Determine the [x, y] coordinate at the center of the cell enclosing the given text.  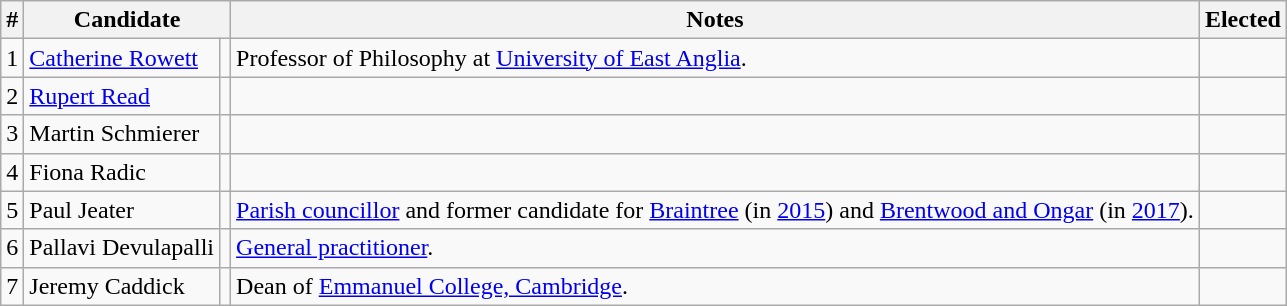
# [12, 20]
General practitioner. [716, 248]
Pallavi Devulapalli [122, 248]
4 [12, 172]
Elected [1242, 20]
Dean of Emmanuel College, Cambridge. [716, 286]
Parish councillor and former candidate for Braintree (in 2015) and Brentwood and Ongar (in 2017). [716, 210]
1 [12, 58]
7 [12, 286]
Professor of Philosophy at University of East Anglia. [716, 58]
6 [12, 248]
Candidate [128, 20]
2 [12, 96]
Paul Jeater [122, 210]
3 [12, 134]
Jeremy Caddick [122, 286]
Martin Schmierer [122, 134]
5 [12, 210]
Fiona Radic [122, 172]
Catherine Rowett [122, 58]
Notes [716, 20]
Rupert Read [122, 96]
